Identify which cell holds the provided text, then report its [X, Y] central coordinate. 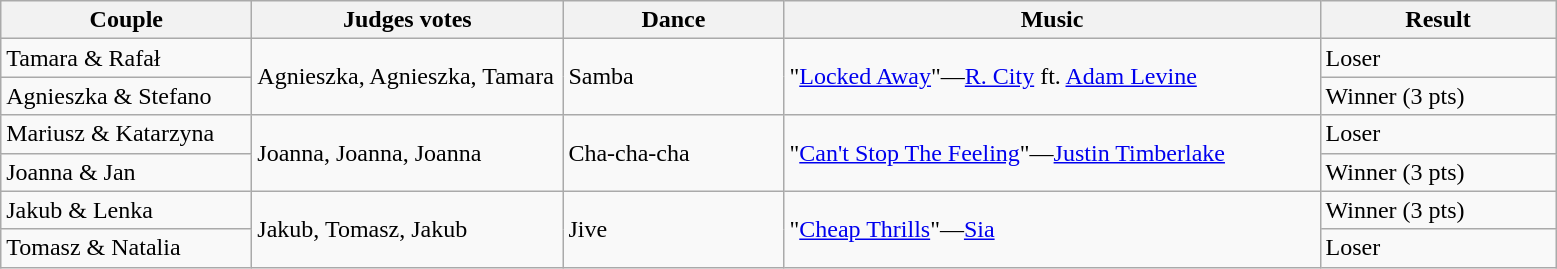
Dance [674, 20]
Mariusz & Katarzyna [126, 134]
Samba [674, 77]
Joanna, Joanna, Joanna [408, 153]
Couple [126, 20]
Jakub, Tomasz, Jakub [408, 229]
"Locked Away"—R. City ft. Adam Levine [1052, 77]
Music [1052, 20]
Judges votes [408, 20]
Joanna & Jan [126, 172]
Agnieszka & Stefano [126, 96]
Tamara & Rafał [126, 58]
Jakub & Lenka [126, 210]
"Cheap Thrills"—Sia [1052, 229]
Result [1438, 20]
"Can't Stop The Feeling"—Justin Timberlake [1052, 153]
Cha-cha-cha [674, 153]
Tomasz & Natalia [126, 248]
Agnieszka, Agnieszka, Tamara [408, 77]
Jive [674, 229]
